Extract the (x, y) coordinate from the center of the cell holding the provided text.  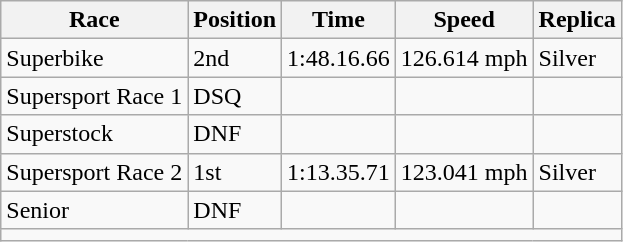
DSQ (235, 96)
1:13.35.71 (339, 172)
Superbike (94, 58)
Superstock (94, 134)
Race (94, 20)
Time (339, 20)
Replica (577, 20)
126.614 mph (464, 58)
Senior (94, 210)
2nd (235, 58)
1st (235, 172)
Supersport Race 2 (94, 172)
1:48.16.66 (339, 58)
Position (235, 20)
Speed (464, 20)
123.041 mph (464, 172)
Supersport Race 1 (94, 96)
